Scan for the cell matching the given text and deliver its [X, Y] coordinate at center. 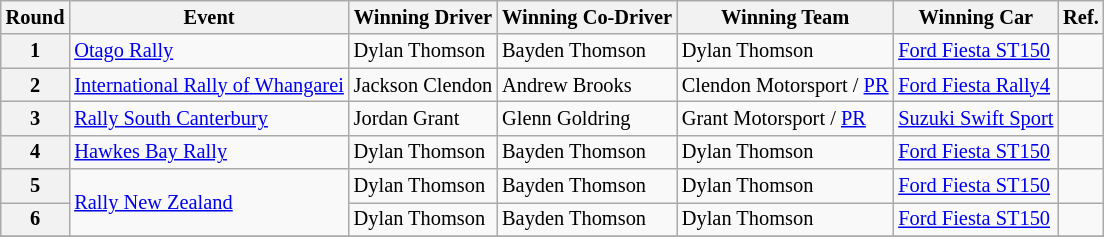
Winning Co-Driver [587, 17]
Grant Motorsport / PR [785, 118]
4 [36, 152]
2 [36, 85]
Jordan Grant [423, 118]
5 [36, 186]
International Rally of Whangarei [208, 85]
1 [36, 51]
Event [208, 17]
Glenn Goldring [587, 118]
Otago Rally [208, 51]
Suzuki Swift Sport [976, 118]
6 [36, 219]
Ref. [1080, 17]
3 [36, 118]
Jackson Clendon [423, 85]
Winning Car [976, 17]
Winning Team [785, 17]
Round [36, 17]
Andrew Brooks [587, 85]
Rally New Zealand [208, 202]
Ford Fiesta Rally4 [976, 85]
Hawkes Bay Rally [208, 152]
Clendon Motorsport / PR [785, 85]
Winning Driver [423, 17]
Rally South Canterbury [208, 118]
